Return [X, Y] of the center of cell containing provided text 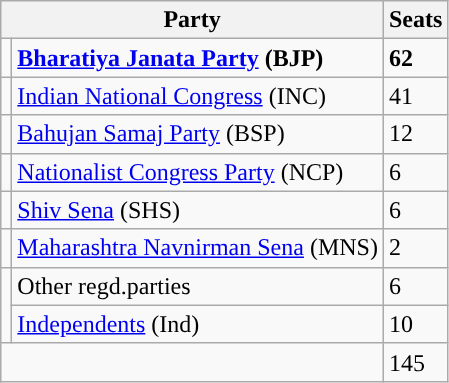
Bahujan Samaj Party (BSP) [198, 134]
Nationalist Congress Party (NCP) [198, 172]
Party [192, 20]
Bharatiya Janata Party (BJP) [198, 58]
10 [415, 324]
12 [415, 134]
Maharashtra Navnirman Sena (MNS) [198, 248]
Seats [415, 20]
2 [415, 248]
145 [415, 362]
Independents (Ind) [198, 324]
Indian National Congress (INC) [198, 96]
Other regd.parties [198, 286]
41 [415, 96]
Shiv Sena (SHS) [198, 210]
62 [415, 58]
